Extract the (x, y) coordinate from the center of the cell holding the provided text.  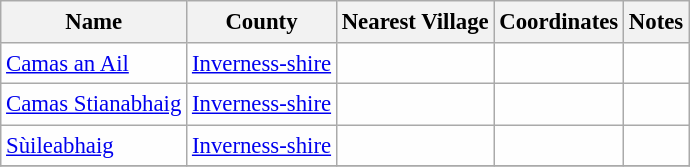
Camas Stianabhaig (94, 104)
Sùileabhaig (94, 146)
Coordinates (559, 22)
County (262, 22)
Camas an Ail (94, 62)
Nearest Village (415, 22)
Notes (656, 22)
Name (94, 22)
